Scan for the cell matching the given text and deliver its (X, Y) coordinate at center. 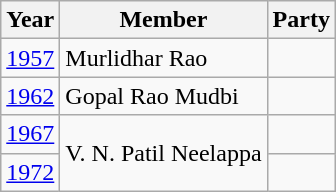
1972 (30, 172)
Member (164, 20)
1957 (30, 58)
1967 (30, 134)
1962 (30, 96)
Murlidhar Rao (164, 58)
V. N. Patil Neelappa (164, 153)
Party (301, 20)
Year (30, 20)
Gopal Rao Mudbi (164, 96)
